Locate the cell with the specified text and output its (X, Y) center coordinate. 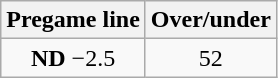
ND −2.5 (74, 58)
Pregame line (74, 20)
52 (210, 58)
Over/under (210, 20)
